Determine the [X, Y] coordinate at the center of the cell enclosing the given text.  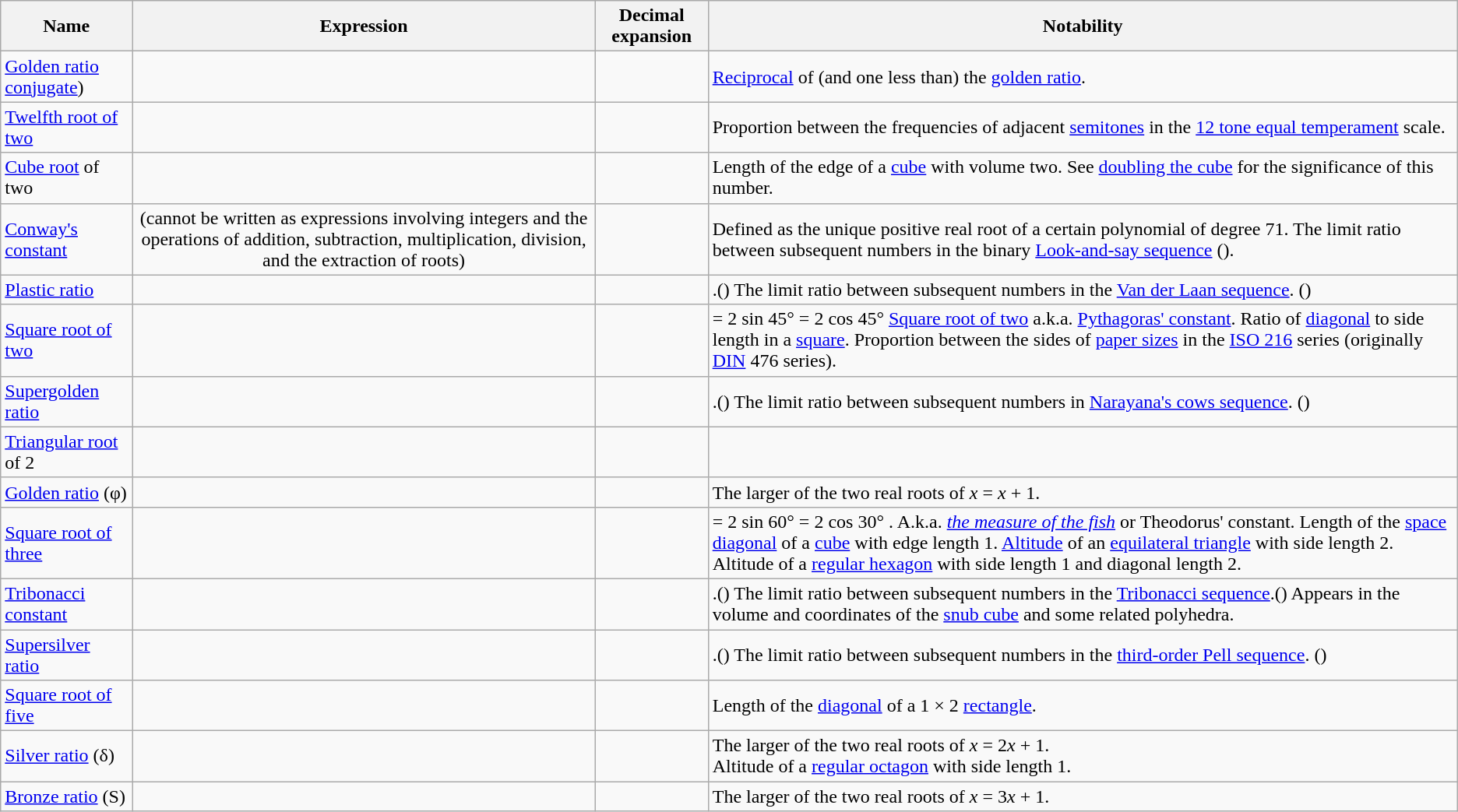
Square root of two [67, 340]
Tribonacci constant [67, 604]
.() The limit ratio between subsequent numbers in the Van der Laan sequence. () [1083, 290]
Golden ratio conjugate) [67, 76]
.() The limit ratio between subsequent numbers in the third-order Pell sequence. () [1083, 654]
Bronze ratio (S) [67, 796]
Name [67, 26]
.() The limit ratio between subsequent numbers in Narayana's cows sequence. () [1083, 402]
Expression [364, 26]
Golden ratio (φ) [67, 492]
Silver ratio (δ) [67, 757]
The larger of the two real roots of x = 3x + 1. [1083, 796]
Notability [1083, 26]
Square root of five [67, 705]
Length of the diagonal of a 1 × 2 rectangle. [1083, 705]
Length of the edge of a cube with volume two. See doubling the cube for the significance of this number. [1083, 178]
Reciprocal of (and one less than) the golden ratio. [1083, 76]
Supersilver ratio [67, 654]
Cube root of two [67, 178]
Conway's constant [67, 239]
Supergolden ratio [67, 402]
Decimal expansion [651, 26]
Twelfth root of two [67, 128]
Proportion between the frequencies of adjacent semitones in the 12 tone equal temperament scale. [1083, 128]
Plastic ratio [67, 290]
The larger of the two real roots of x = x + 1. [1083, 492]
Triangular root of 2 [67, 452]
The larger of the two real roots of x = 2x + 1. Altitude of a regular octagon with side length 1. [1083, 757]
Square root of three [67, 543]
